For the text-containing cell, return its midpoint in (X, Y) coordinate format. 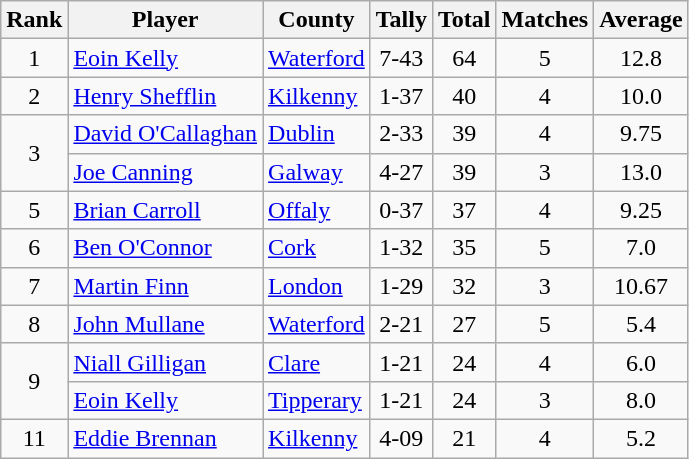
Eddie Brennan (166, 438)
32 (464, 286)
Brian Carroll (166, 210)
9.75 (642, 134)
37 (464, 210)
1-32 (401, 248)
1-29 (401, 286)
27 (464, 324)
Galway (317, 172)
13.0 (642, 172)
0-37 (401, 210)
Cork (317, 248)
Niall Gilligan (166, 362)
Ben O'Connor (166, 248)
21 (464, 438)
4-27 (401, 172)
Offaly (317, 210)
Joe Canning (166, 172)
7-43 (401, 58)
7 (34, 286)
John Mullane (166, 324)
10.67 (642, 286)
County (317, 20)
2-21 (401, 324)
London (317, 286)
Dublin (317, 134)
64 (464, 58)
David O'Callaghan (166, 134)
12.8 (642, 58)
Player (166, 20)
Average (642, 20)
Henry Shefflin (166, 96)
2 (34, 96)
9.25 (642, 210)
Matches (545, 20)
7.0 (642, 248)
Tipperary (317, 400)
10.0 (642, 96)
11 (34, 438)
Martin Finn (166, 286)
1 (34, 58)
6 (34, 248)
Rank (34, 20)
8 (34, 324)
6.0 (642, 362)
35 (464, 248)
1-37 (401, 96)
Total (464, 20)
40 (464, 96)
Clare (317, 362)
9 (34, 381)
5.4 (642, 324)
Tally (401, 20)
8.0 (642, 400)
4-09 (401, 438)
2-33 (401, 134)
5.2 (642, 438)
